From the cell containing the given text, extract its center point as (X, Y) coordinate. 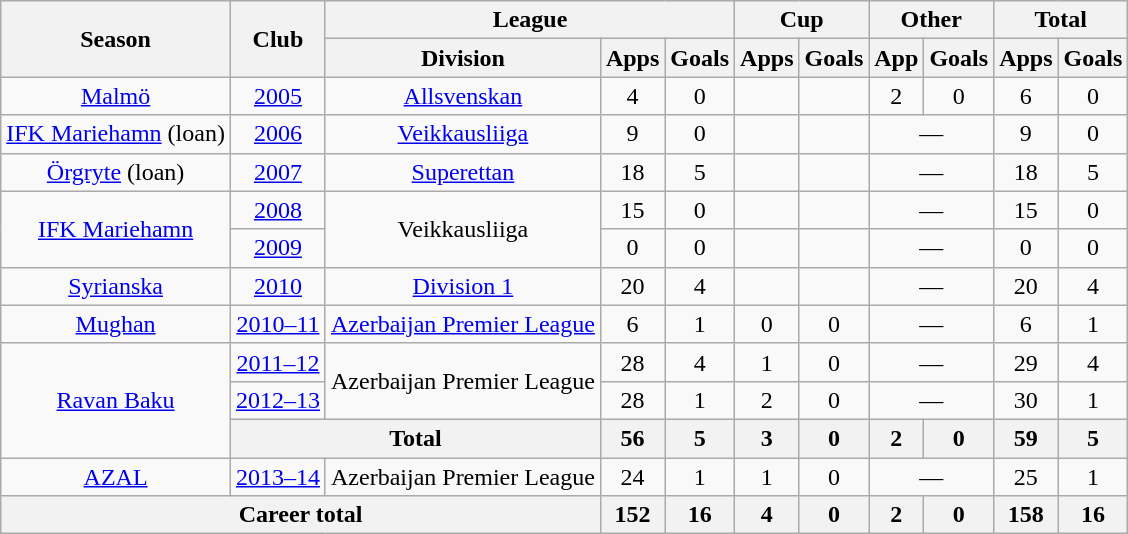
2009 (278, 248)
AZAL (116, 477)
2010–11 (278, 324)
IFK Mariehamn (116, 229)
2005 (278, 96)
App (896, 58)
Syrianska (116, 286)
Division 1 (462, 286)
2012–13 (278, 400)
Mughan (116, 324)
Örgryte (loan) (116, 172)
2008 (278, 210)
Malmö (116, 96)
IFK Mariehamn (loan) (116, 134)
25 (1026, 477)
56 (632, 438)
2011–12 (278, 362)
Cup (802, 20)
30 (1026, 400)
Ravan Baku (116, 400)
29 (1026, 362)
59 (1026, 438)
2013–14 (278, 477)
Division (462, 58)
League (530, 20)
24 (632, 477)
158 (1026, 515)
Club (278, 39)
2010 (278, 286)
152 (632, 515)
Season (116, 39)
Allsvenskan (462, 96)
Other (932, 20)
3 (767, 438)
Superettan (462, 172)
Career total (301, 515)
2006 (278, 134)
2007 (278, 172)
